Find where the given text appears and provide that cell's center as [X, Y] coordinate. 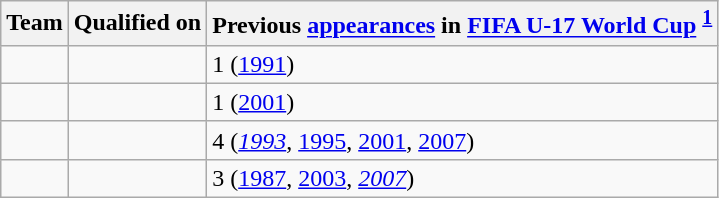
4 (1993, 1995, 2001, 2007) [462, 140]
1 (1991) [462, 64]
Previous appearances in FIFA U-17 World Cup 1 [462, 24]
3 (1987, 2003, 2007) [462, 178]
Team [35, 24]
1 (2001) [462, 102]
Qualified on [137, 24]
